Detect which cell encompasses the target text, then output its (X, Y) center coordinate. 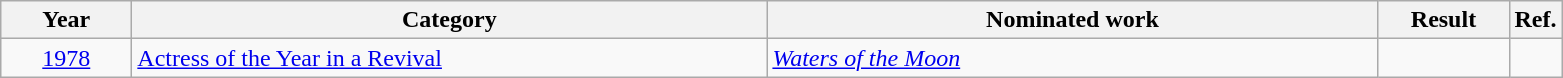
Year (66, 20)
Result (1444, 20)
Waters of the Moon (1072, 58)
Nominated work (1072, 20)
Ref. (1536, 20)
1978 (66, 58)
Actress of the Year in a Revival (450, 58)
Category (450, 20)
